Capture the cell that displays the provided text and extract its (x, y) central coordinate. 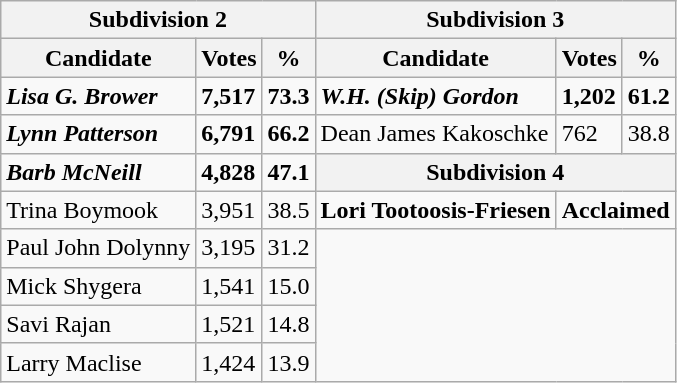
Paul John Dolynny (98, 248)
4,828 (229, 172)
3,195 (229, 248)
73.3 (288, 96)
Trina Boymook (98, 210)
6,791 (229, 134)
Acclaimed (616, 210)
13.9 (288, 362)
1,521 (229, 324)
Subdivision 4 (495, 172)
15.0 (288, 286)
Lynn Patterson (98, 134)
31.2 (288, 248)
Lori Tootoosis-Friesen (436, 210)
61.2 (648, 96)
3,951 (229, 210)
1,202 (589, 96)
Mick Shygera (98, 286)
Barb McNeill (98, 172)
1,424 (229, 362)
38.8 (648, 134)
14.8 (288, 324)
Subdivision 2 (158, 20)
66.2 (288, 134)
Dean James Kakoschke (436, 134)
Larry Maclise (98, 362)
Savi Rajan (98, 324)
7,517 (229, 96)
W.H. (Skip) Gordon (436, 96)
Lisa G. Brower (98, 96)
762 (589, 134)
47.1 (288, 172)
38.5 (288, 210)
Subdivision 3 (495, 20)
1,541 (229, 286)
